Search for the cell housing the specified text and yield its (X, Y) center coordinate. 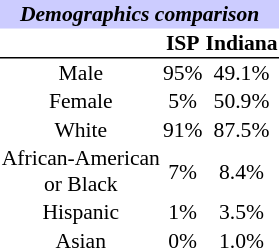
8.4% (242, 171)
White (80, 130)
49.1% (242, 72)
Indiana (242, 43)
3.5% (242, 212)
Male (80, 72)
5% (182, 101)
1% (182, 212)
Demographics comparison (140, 14)
Female (80, 101)
50.9% (242, 101)
87.5% (242, 130)
ISP (182, 43)
Hispanic (80, 212)
7% (182, 171)
91% (182, 130)
African-Americanor Black (80, 171)
95% (182, 72)
